Pinpoint the cell where the given text exists, returning its (X, Y) midpoint coordinate. 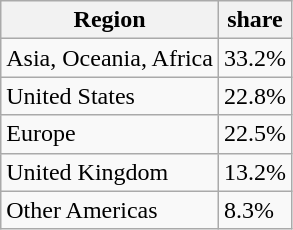
22.8% (254, 96)
8.3% (254, 210)
13.2% (254, 172)
Other Americas (110, 210)
Europe (110, 134)
United Kingdom (110, 172)
22.5% (254, 134)
Region (110, 20)
33.2% (254, 58)
Asia, Oceania, Africa (110, 58)
share (254, 20)
United States (110, 96)
